Extract the [X, Y] coordinate from the center of the cell holding the provided text.  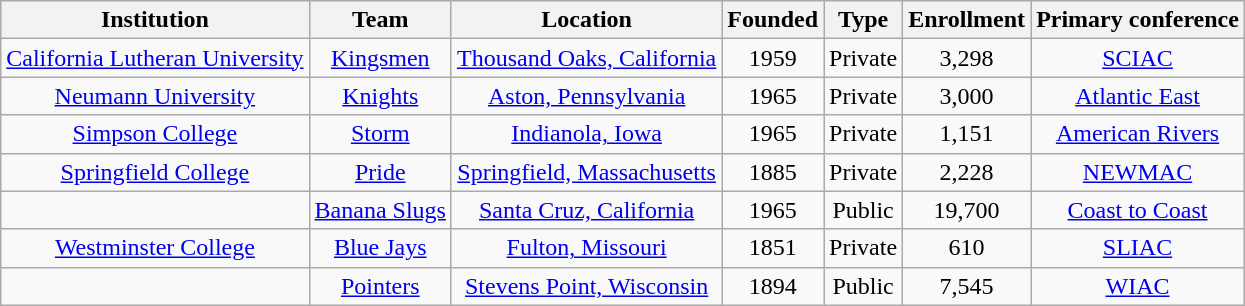
Springfield, Massachusetts [586, 172]
Coast to Coast [1138, 210]
Santa Cruz, California [586, 210]
Stevens Point, Wisconsin [586, 286]
1894 [773, 286]
19,700 [967, 210]
1851 [773, 248]
610 [967, 248]
NEWMAC [1138, 172]
Institution [155, 20]
Westminster College [155, 248]
Fulton, Missouri [586, 248]
Enrollment [967, 20]
Primary conference [1138, 20]
Type [864, 20]
Indianola, Iowa [586, 134]
California Lutheran University [155, 58]
American Rivers [1138, 134]
Team [380, 20]
SCIAC [1138, 58]
3,298 [967, 58]
SLIAC [1138, 248]
Aston, Pennsylvania [586, 96]
Storm [380, 134]
Pointers [380, 286]
Blue Jays [380, 248]
Pride [380, 172]
1959 [773, 58]
Knights [380, 96]
Kingsmen [380, 58]
Location [586, 20]
1885 [773, 172]
Simpson College [155, 134]
Founded [773, 20]
3,000 [967, 96]
Atlantic East [1138, 96]
Thousand Oaks, California [586, 58]
Neumann University [155, 96]
Springfield College [155, 172]
2,228 [967, 172]
WIAC [1138, 286]
7,545 [967, 286]
Banana Slugs [380, 210]
1,151 [967, 134]
